Detect which cell encompasses the target text, then output its (X, Y) center coordinate. 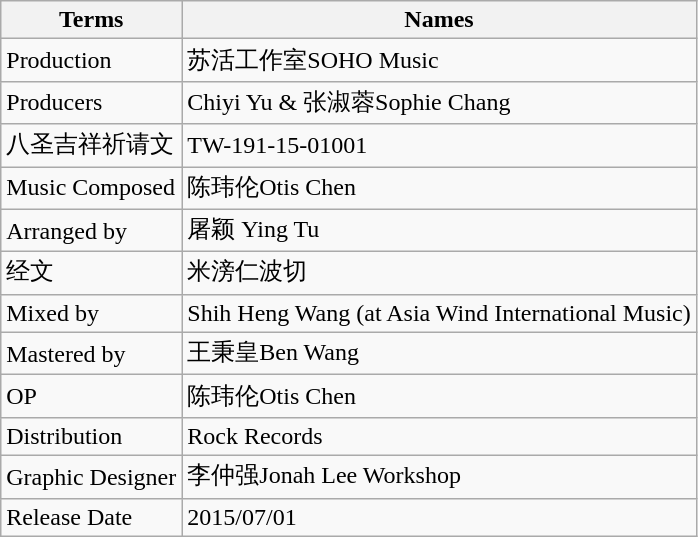
Rock Records (440, 436)
Shih Heng Wang (at Asia Wind International Music) (440, 313)
Release Date (92, 517)
Names (440, 20)
王秉皇Ben Wang (440, 354)
2015/07/01 (440, 517)
Chiyi Yu & 张淑蓉Sophie Chang (440, 102)
李仲强Jonah Lee Workshop (440, 476)
经文 (92, 274)
Producers (92, 102)
苏活工作室SOHO Music (440, 60)
TW-191-15-01001 (440, 146)
米滂仁波切 (440, 274)
Mixed by (92, 313)
Terms (92, 20)
Mastered by (92, 354)
Music Composed (92, 188)
屠颖 Ying Tu (440, 230)
Graphic Designer (92, 476)
OP (92, 396)
Arranged by (92, 230)
Distribution (92, 436)
Production (92, 60)
八圣吉祥祈请文 (92, 146)
